Provide the (X, Y) coordinate of the cell's center where the given text is located.  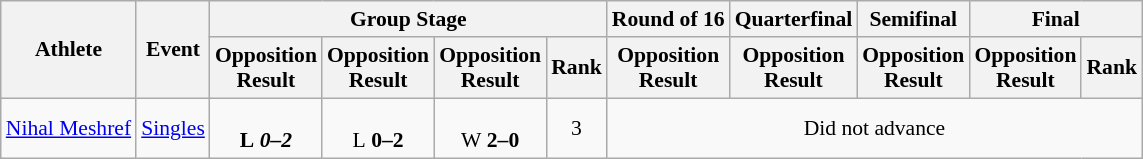
Quarterfinal (794, 19)
Athlete (68, 50)
Did not advance (874, 128)
Round of 16 (668, 19)
Nihal Meshref (68, 128)
Group Stage (408, 19)
Event (173, 50)
3 (576, 128)
Semifinal (913, 19)
Singles (173, 128)
W 2–0 (490, 128)
Final (1056, 19)
